For the text-containing cell, return its midpoint in (x, y) coordinate format. 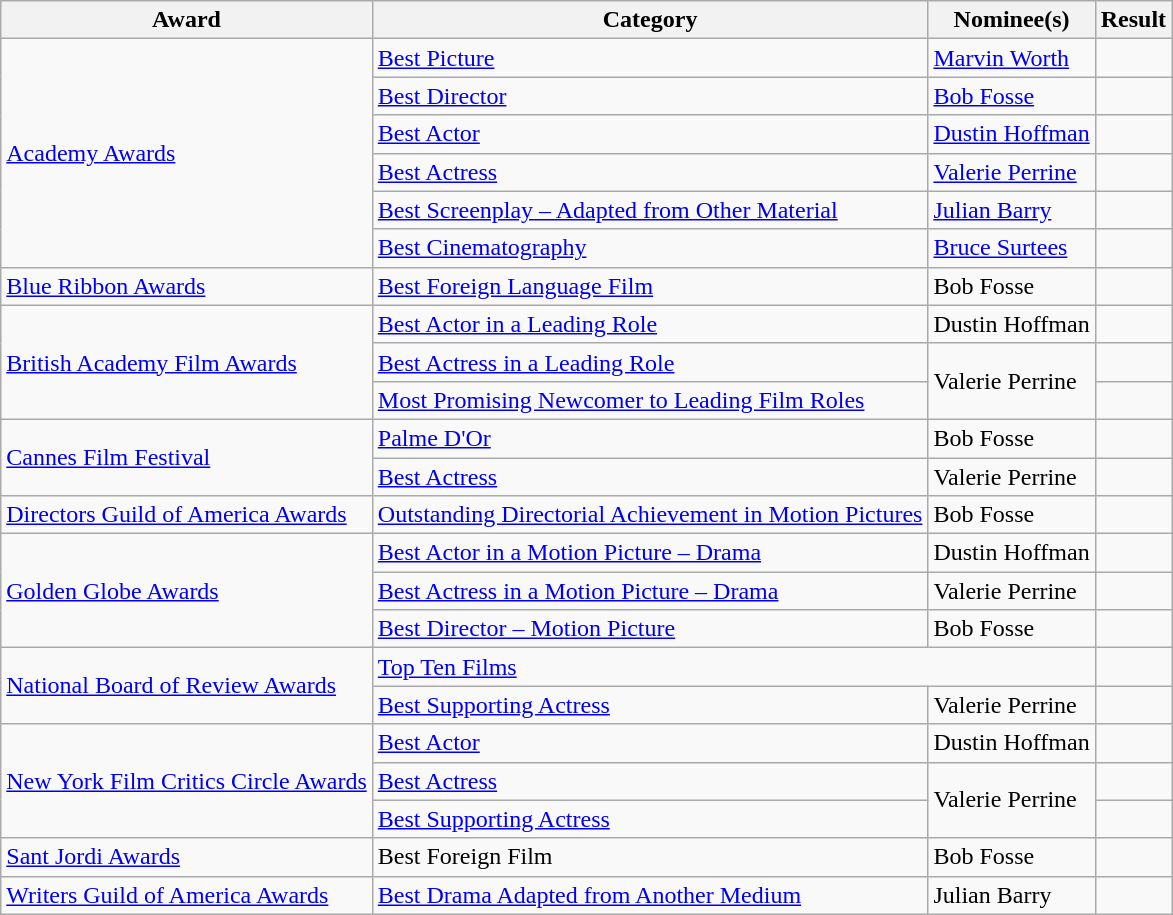
Writers Guild of America Awards (187, 895)
Best Foreign Film (650, 857)
Best Cinematography (650, 248)
Best Actress in a Motion Picture – Drama (650, 591)
Academy Awards (187, 153)
New York Film Critics Circle Awards (187, 781)
Marvin Worth (1012, 58)
Best Drama Adapted from Another Medium (650, 895)
Best Foreign Language Film (650, 286)
Cannes Film Festival (187, 457)
Best Director (650, 96)
Best Actor in a Leading Role (650, 324)
Bruce Surtees (1012, 248)
National Board of Review Awards (187, 686)
Palme D'Or (650, 438)
Nominee(s) (1012, 20)
Best Actress in a Leading Role (650, 362)
Best Screenplay – Adapted from Other Material (650, 210)
Sant Jordi Awards (187, 857)
Category (650, 20)
Top Ten Films (734, 667)
British Academy Film Awards (187, 362)
Directors Guild of America Awards (187, 515)
Blue Ribbon Awards (187, 286)
Outstanding Directorial Achievement in Motion Pictures (650, 515)
Best Director – Motion Picture (650, 629)
Most Promising Newcomer to Leading Film Roles (650, 400)
Result (1133, 20)
Best Picture (650, 58)
Golden Globe Awards (187, 591)
Best Actor in a Motion Picture – Drama (650, 553)
Award (187, 20)
